Output the (X, Y) coordinate of the center of the cell containing the given text.  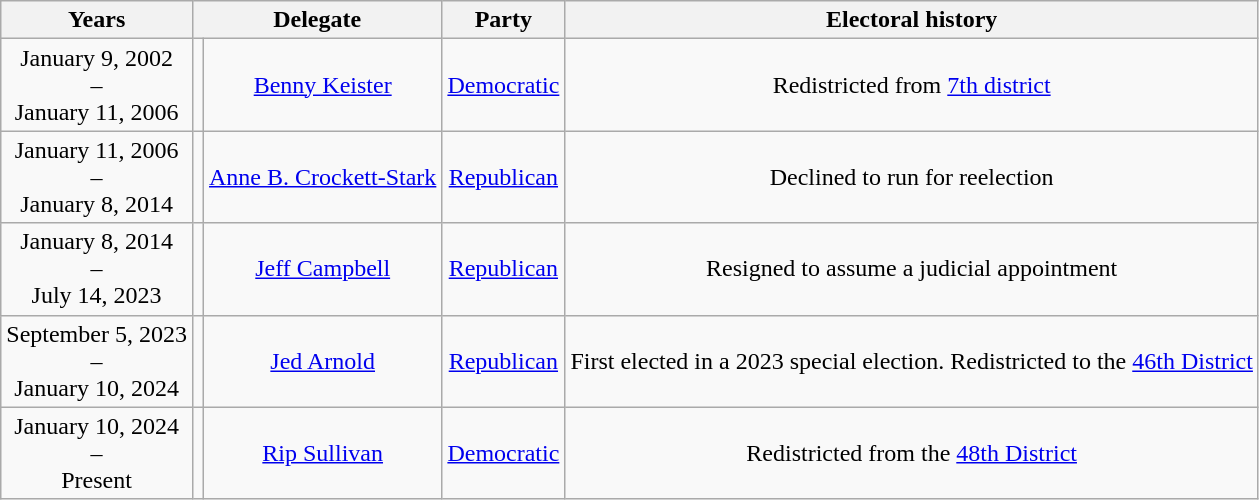
Jed Arnold (323, 361)
January 11, 2006–January 8, 2014 (97, 177)
Years (97, 20)
Jeff Campbell (323, 269)
Benny Keister (323, 85)
Rip Sullivan (323, 453)
January 9, 2002–January 11, 2006 (97, 85)
January 10, 2024–Present (97, 453)
First elected in a 2023 special election. Redistricted to the 46th District (912, 361)
Party (504, 20)
September 5, 2023–January 10, 2024 (97, 361)
January 8, 2014–July 14, 2023 (97, 269)
Declined to run for reelection (912, 177)
Electoral history (912, 20)
Redistricted from the 48th District (912, 453)
Delegate (316, 20)
Anne B. Crockett-Stark (323, 177)
Resigned to assume a judicial appointment (912, 269)
Redistricted from 7th district (912, 85)
